Return the (X, Y) coordinate for the center point of the cell that contains the specified text.  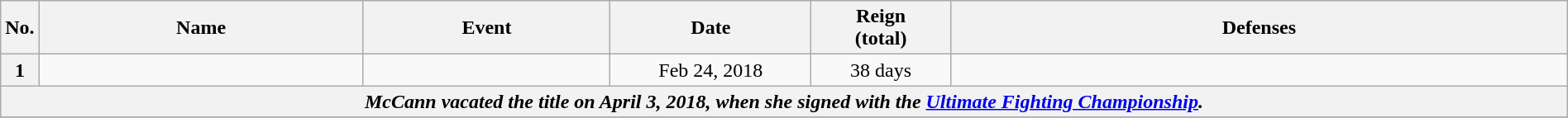
Name (201, 28)
38 days (882, 70)
Event (486, 28)
No. (20, 28)
1 (20, 70)
Reign(total) (882, 28)
Feb 24, 2018 (711, 70)
Date (711, 28)
McCann vacated the title on April 3, 2018, when she signed with the Ultimate Fighting Championship. (784, 101)
Defenses (1259, 28)
